Return (X, Y) of the center of cell containing provided text 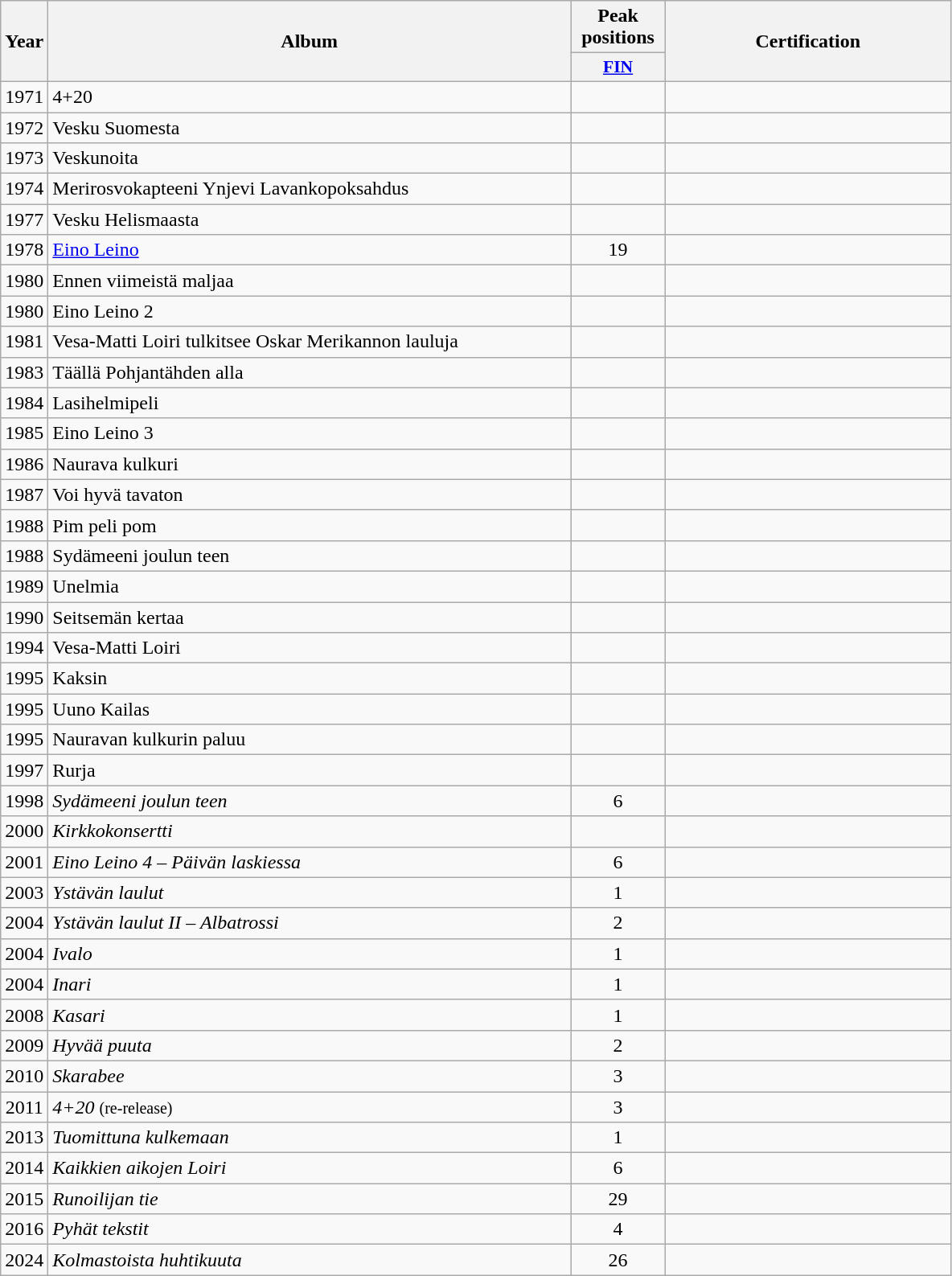
Peak positions (618, 27)
FIN (618, 68)
Kirkkokonsertti (310, 831)
Eino Leino 2 (310, 311)
Vesa-Matti Loiri tulkitsee Oskar Merikannon lauluja (310, 342)
Ystävän laulut (310, 892)
Kolmastoista huhtikuuta (310, 1260)
19 (618, 250)
Vesku Suomesta (310, 128)
Hyvää puuta (310, 1045)
Certification (808, 42)
2024 (24, 1260)
1981 (24, 342)
1971 (24, 96)
2009 (24, 1045)
2016 (24, 1229)
Ennen viimeistä maljaa (310, 281)
1974 (24, 189)
29 (618, 1199)
Uuno Kailas (310, 709)
Skarabee (310, 1076)
26 (618, 1260)
1985 (24, 433)
Veskunoita (310, 158)
1972 (24, 128)
1984 (24, 403)
Naurava kulkuri (310, 464)
1986 (24, 464)
Rurja (310, 770)
Nauravan kulkurin paluu (310, 740)
Lasihelmipeli (310, 403)
Year (24, 42)
1997 (24, 770)
Merirosvokapteeni Ynjevi Lavankopoksahdus (310, 189)
2014 (24, 1168)
Eino Leino 4 – Päivän laskiessa (310, 862)
1994 (24, 648)
4+20 (re-release) (310, 1107)
1978 (24, 250)
1987 (24, 494)
Inari (310, 984)
Tuomittuna kulkemaan (310, 1138)
1990 (24, 617)
Eino Leino 3 (310, 433)
2011 (24, 1107)
4 (618, 1229)
Voi hyvä tavaton (310, 494)
Täällä Pohjantähden alla (310, 372)
Pyhät tekstit (310, 1229)
Vesku Helismaasta (310, 220)
Pim peli pom (310, 525)
Unelmia (310, 586)
1977 (24, 220)
Seitsemän kertaa (310, 617)
2003 (24, 892)
4+20 (310, 96)
Ivalo (310, 954)
1989 (24, 586)
Eino Leino (310, 250)
2001 (24, 862)
Album (310, 42)
Vesa-Matti Loiri (310, 648)
2010 (24, 1076)
1973 (24, 158)
Runoilijan tie (310, 1199)
1998 (24, 801)
1983 (24, 372)
Ystävän laulut II – Albatrossi (310, 923)
2013 (24, 1138)
Kaksin (310, 679)
2000 (24, 831)
2008 (24, 1015)
Kasari (310, 1015)
Kaikkien aikojen Loiri (310, 1168)
2015 (24, 1199)
